Find where the given text appears and provide that cell's center as (X, Y) coordinate. 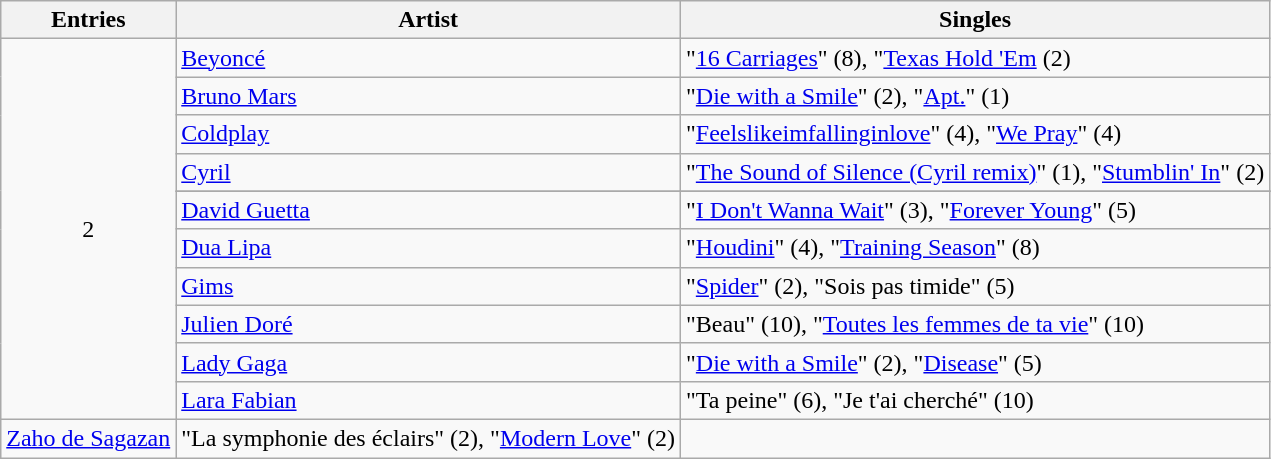
Zaho de Sagazan (88, 438)
Dua Lipa (428, 248)
"16 Carriages" (8), "Texas Hold 'Em (2) (976, 58)
"Ta peine" (6), "Je t'ai cherché" (10) (976, 400)
David Guetta (428, 210)
Cyril (428, 172)
Singles (976, 20)
"Die with a Smile" (2), "Apt." (1) (976, 96)
"I Don't Wanna Wait" (3), "Forever Young" (5) (976, 210)
Beyoncé (428, 58)
"The Sound of Silence (Cyril remix)" (1), "Stumblin' In" (2) (976, 172)
"Spider" (2), "Sois pas timide" (5) (976, 286)
"Die with a Smile" (2), "Disease" (5) (976, 362)
Artist (428, 20)
2 (88, 230)
Lady Gaga (428, 362)
"La symphonie des éclairs" (2), "Modern Love" (2) (428, 438)
Lara Fabian (428, 400)
Coldplay (428, 134)
Bruno Mars (428, 96)
"Feelslikeimfallinginlove" (4), "We Pray" (4) (976, 134)
"Houdini" (4), "Training Season" (8) (976, 248)
Julien Doré (428, 324)
Gims (428, 286)
"Beau" (10), "Toutes les femmes de ta vie" (10) (976, 324)
Entries (88, 20)
